Return [X, Y] of the center of cell containing provided text 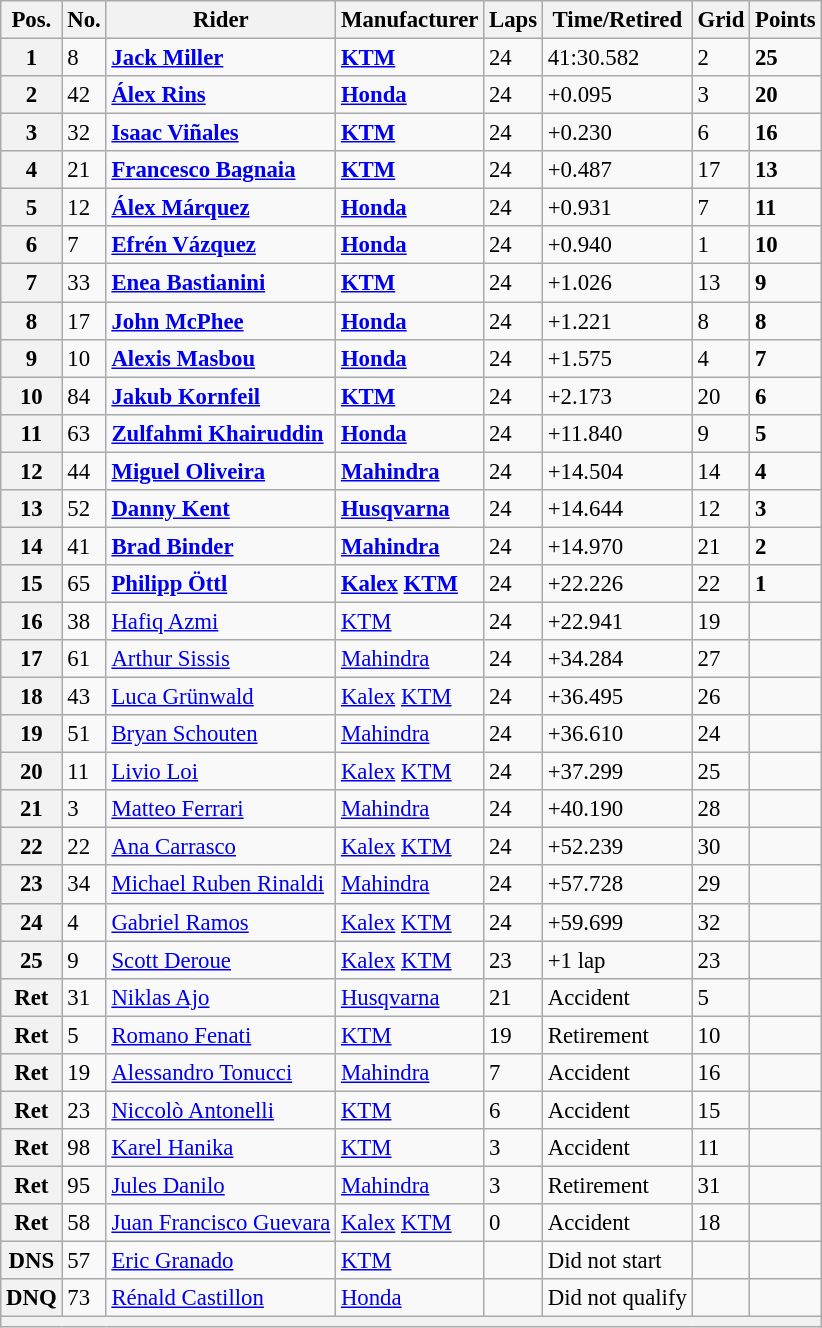
+36.495 [617, 697]
Michael Ruben Rinaldi [220, 885]
Did not start [617, 1261]
44 [84, 471]
51 [84, 734]
73 [84, 1298]
DNS [32, 1261]
Scott Deroue [220, 960]
Hafiq Azmi [220, 621]
Laps [514, 20]
+0.487 [617, 170]
27 [720, 659]
52 [84, 509]
Alessandro Tonucci [220, 1073]
+1.221 [617, 321]
+2.173 [617, 396]
Romano Fenati [220, 1035]
57 [84, 1261]
Rider [220, 20]
Points [786, 20]
Luca Grünwald [220, 697]
63 [84, 433]
+59.699 [617, 922]
+0.230 [617, 133]
+14.644 [617, 509]
+0.931 [617, 208]
Álex Márquez [220, 208]
Niccolò Antonelli [220, 1110]
Gabriel Ramos [220, 922]
Isaac Viñales [220, 133]
98 [84, 1148]
34 [84, 885]
58 [84, 1223]
Eric Granado [220, 1261]
+14.970 [617, 546]
Danny Kent [220, 509]
Grid [720, 20]
+22.941 [617, 621]
Brad Binder [220, 546]
Juan Francisco Guevara [220, 1223]
+40.190 [617, 809]
26 [720, 697]
+37.299 [617, 772]
Niklas Ajo [220, 997]
Rénald Castillon [220, 1298]
Álex Rins [220, 95]
+11.840 [617, 433]
28 [720, 809]
Efrén Vázquez [220, 245]
95 [84, 1185]
Did not qualify [617, 1298]
Matteo Ferrari [220, 809]
33 [84, 283]
No. [84, 20]
DNQ [32, 1298]
+1 lap [617, 960]
Time/Retired [617, 20]
Manufacturer [410, 20]
+57.728 [617, 885]
John McPhee [220, 321]
Philipp Öttl [220, 584]
30 [720, 847]
+22.226 [617, 584]
Jack Miller [220, 58]
+0.095 [617, 95]
61 [84, 659]
Miguel Oliveira [220, 471]
+1.575 [617, 358]
Jules Danilo [220, 1185]
84 [84, 396]
Enea Bastianini [220, 283]
Jakub Kornfeil [220, 396]
29 [720, 885]
0 [514, 1223]
Karel Hanika [220, 1148]
43 [84, 697]
Livio Loi [220, 772]
65 [84, 584]
+14.504 [617, 471]
+0.940 [617, 245]
41 [84, 546]
+34.284 [617, 659]
Zulfahmi Khairuddin [220, 433]
41:30.582 [617, 58]
Alexis Masbou [220, 358]
Pos. [32, 20]
Arthur Sissis [220, 659]
+1.026 [617, 283]
+52.239 [617, 847]
Ana Carrasco [220, 847]
42 [84, 95]
+36.610 [617, 734]
Francesco Bagnaia [220, 170]
38 [84, 621]
Bryan Schouten [220, 734]
